Locate the cell with the specified text and output its [X, Y] center coordinate. 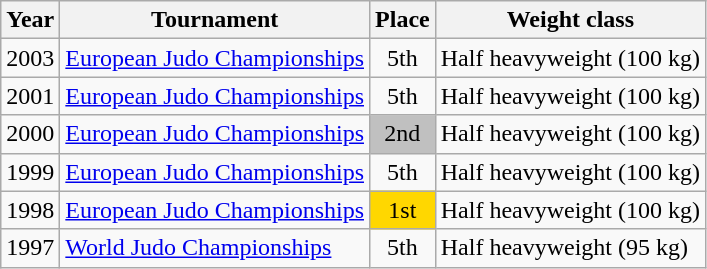
Half heavyweight (95 kg) [570, 248]
2nd [403, 134]
1998 [30, 210]
World Judo Championships [215, 248]
2000 [30, 134]
1st [403, 210]
Place [403, 20]
2001 [30, 96]
2003 [30, 58]
Weight class [570, 20]
Tournament [215, 20]
1997 [30, 248]
Year [30, 20]
1999 [30, 172]
